Provide the (x, y) coordinate of the cell's center where the given text is located.  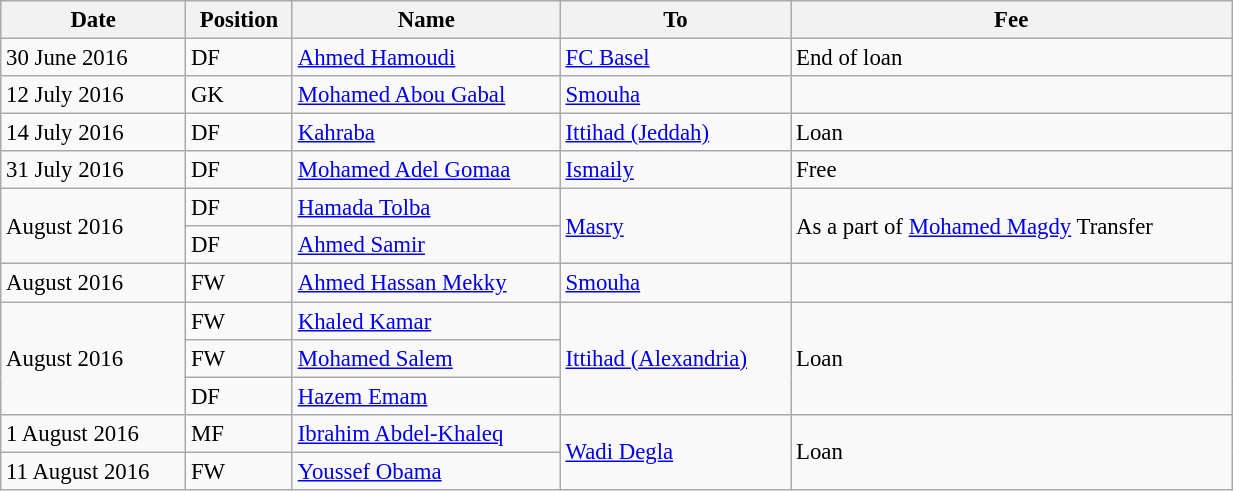
End of loan (1012, 58)
31 July 2016 (94, 170)
11 August 2016 (94, 471)
12 July 2016 (94, 95)
Ittihad (Jeddah) (676, 133)
Wadi Degla (676, 452)
Masry (676, 226)
Date (94, 20)
Hazem Emam (426, 396)
Mohamed Salem (426, 358)
Free (1012, 170)
Ibrahim Abdel-Khaleq (426, 433)
To (676, 20)
Ahmed Hassan Mekky (426, 283)
Mohamed Adel Gomaa (426, 170)
14 July 2016 (94, 133)
Mohamed Abou Gabal (426, 95)
As a part of Mohamed Magdy Transfer (1012, 226)
GK (240, 95)
30 June 2016 (94, 58)
Fee (1012, 20)
FC Basel (676, 58)
Position (240, 20)
Name (426, 20)
MF (240, 433)
Youssef Obama (426, 471)
Ittihad (Alexandria) (676, 358)
1 August 2016 (94, 433)
Kahraba (426, 133)
Ahmed Samir (426, 245)
Ismaily (676, 170)
Hamada Tolba (426, 208)
Ahmed Hamoudi (426, 58)
Khaled Kamar (426, 321)
